Search for the cell housing the specified text and yield its [x, y] center coordinate. 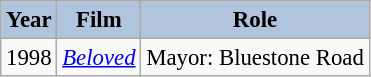
Role [255, 20]
Beloved [99, 58]
1998 [29, 58]
Mayor: Bluestone Road [255, 58]
Year [29, 20]
Film [99, 20]
